Scan for the cell matching the given text and deliver its [X, Y] coordinate at center. 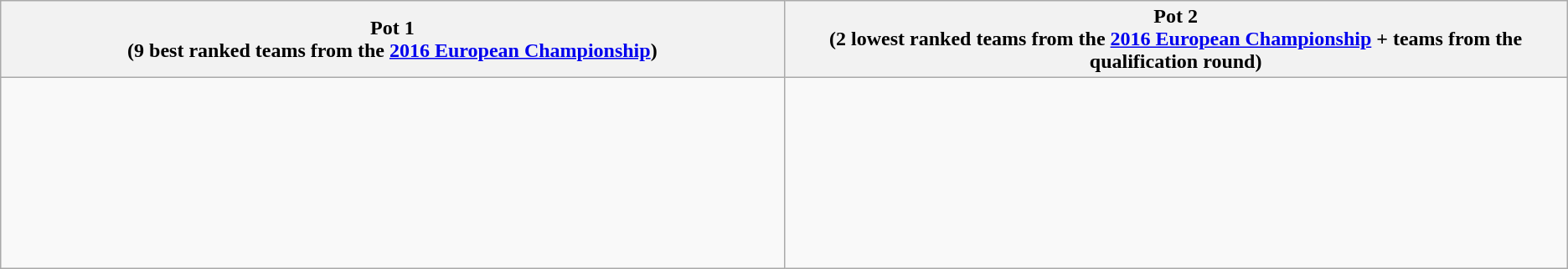
Pot 1(9 best ranked teams from the 2016 European Championship) [392, 39]
Pot 2(2 lowest ranked teams from the 2016 European Championship + teams from the qualification round) [1176, 39]
